Detect which cell encompasses the target text, then output its [X, Y] center coordinate. 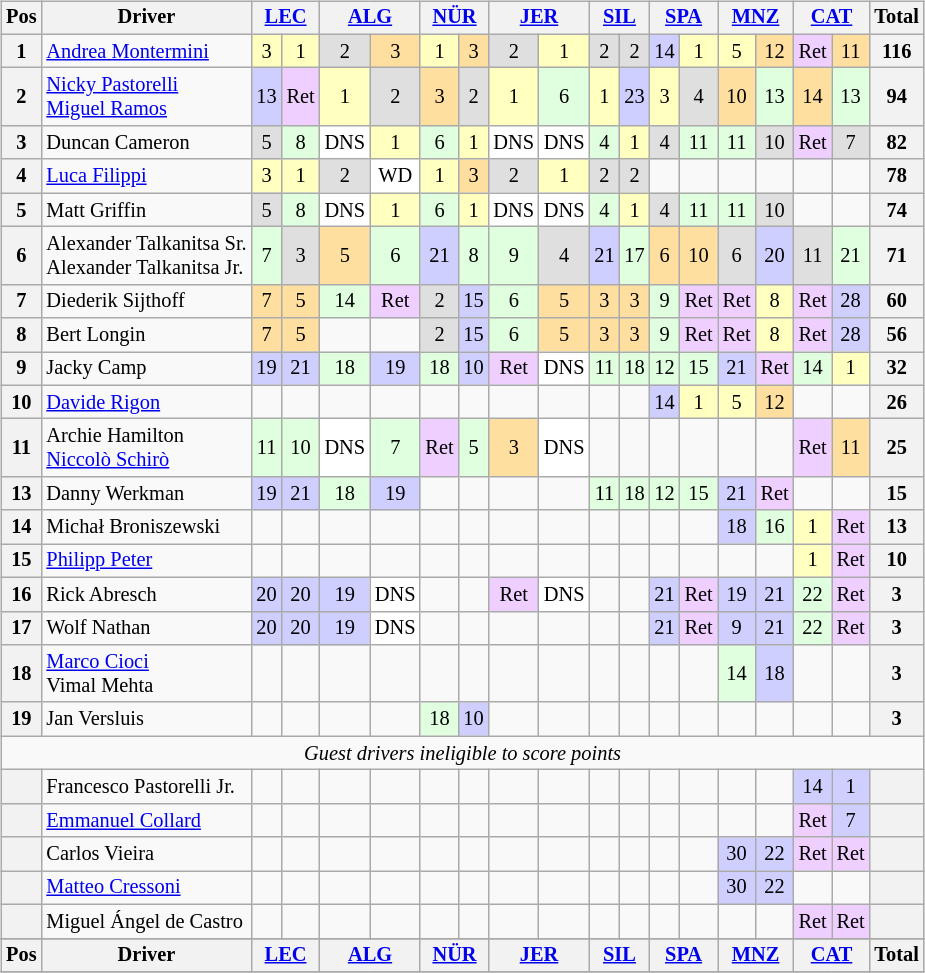
Rick Abresch [146, 594]
Jan Versluis [146, 719]
Wolf Nathan [146, 628]
Michał Broniszewski [146, 527]
Bert Longin [146, 335]
23 [634, 97]
Francesco Pastorelli Jr. [146, 787]
Jacky Camp [146, 369]
Miguel Ángel de Castro [146, 921]
Nicky Pastorelli Miguel Ramos [146, 97]
56 [897, 335]
94 [897, 97]
Carlos Vieira [146, 854]
Archie Hamilton Niccolò Schirò [146, 448]
Matt Griffin [146, 210]
25 [897, 448]
Marco Cioci Vimal Mehta [146, 674]
Matteo Cressoni [146, 888]
Luca Filippi [146, 176]
Diederik Sijthoff [146, 301]
Duncan Cameron [146, 143]
Philipp Peter [146, 561]
32 [897, 369]
WD [395, 176]
82 [897, 143]
Davide Rigon [146, 402]
71 [897, 256]
Andrea Montermini [146, 51]
74 [897, 210]
116 [897, 51]
78 [897, 176]
Emmanuel Collard [146, 820]
Guest drivers ineligible to score points [462, 753]
Danny Werkman [146, 494]
60 [897, 301]
26 [897, 402]
Alexander Talkanitsa Sr. Alexander Talkanitsa Jr. [146, 256]
